Determine the (x, y) coordinate at the center of the cell enclosing the given text.  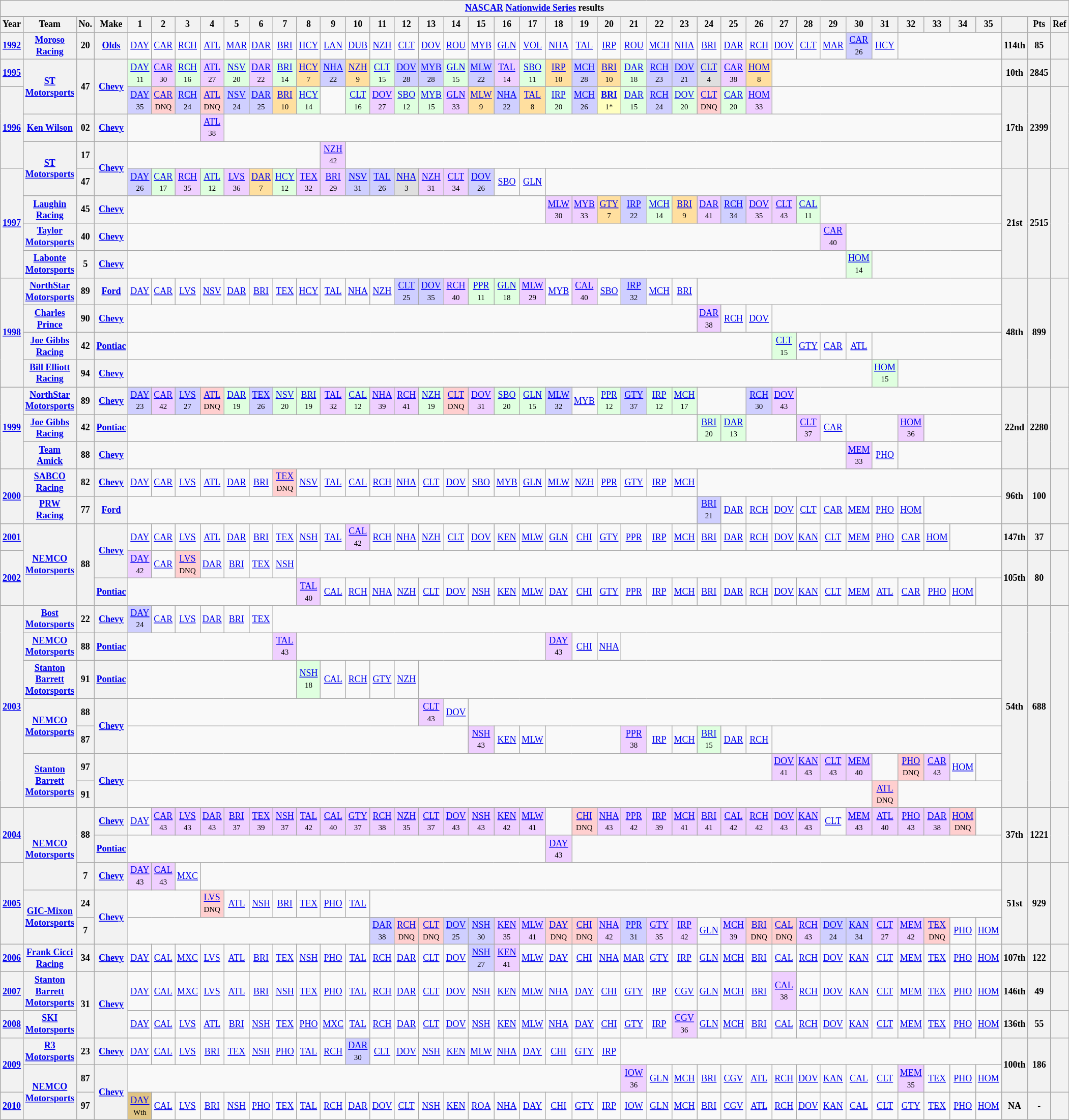
122 (1039, 958)
NASCAR Nationwide Series results (534, 8)
DAY42 (140, 565)
MLW22 (481, 73)
80 (1039, 578)
DAR7 (262, 182)
NZH35 (407, 821)
DOV20 (684, 100)
DAR15 (634, 100)
NSH18 (308, 680)
18 (559, 24)
82 (85, 483)
Moroso Racing (50, 46)
PPR12 (609, 401)
146th (1015, 991)
KEN42 (507, 821)
HOM15 (885, 373)
CARDNQ (163, 100)
14 (456, 24)
HOM36 (911, 428)
DAR18 (634, 73)
2004 (12, 835)
PHO43 (911, 821)
BRI21 (709, 510)
MCH39 (734, 931)
TAL14 (507, 73)
MLW30 (559, 210)
13 (431, 24)
1 (140, 24)
688 (1039, 706)
2005 (12, 903)
IRP10 (559, 73)
Pts (1039, 24)
BRI9 (684, 210)
Frank Cicci Racing (50, 958)
Team (50, 24)
CAR26 (859, 46)
MCH26 (585, 100)
Ref (1060, 24)
CLT16 (358, 100)
NSH37 (285, 821)
929 (1039, 903)
35 (988, 24)
Bost Motorsports (50, 619)
1992 (12, 46)
02 (85, 128)
NZH42 (333, 155)
33 (937, 24)
BRI14 (285, 73)
MEM42 (911, 931)
DOV27 (382, 100)
BRI19 (308, 401)
NZH31 (431, 182)
CAL38 (784, 991)
CAR40 (833, 237)
17th (1015, 127)
PPR31 (634, 931)
DAY24 (140, 619)
MLW29 (532, 291)
2000 (12, 496)
NSV31 (358, 182)
2007 (12, 991)
MLW32 (559, 401)
1996 (12, 127)
25 (734, 24)
6 (262, 24)
CAR30 (163, 73)
26 (759, 24)
CAR42 (163, 401)
54th (1015, 706)
DAR19 (237, 401)
Bill Elliott Racing (50, 373)
Laughin Racing (50, 210)
DAY26 (140, 182)
CLT34 (456, 182)
30 (859, 24)
MYB33 (585, 210)
CALDNQ (784, 931)
TAL8 (532, 100)
4 (212, 24)
- (1039, 1106)
BRI29 (333, 182)
GTY7 (609, 210)
186 (1039, 1065)
TEX39 (262, 821)
107th (1015, 958)
DAY23 (140, 401)
2006 (12, 958)
IRP20 (559, 100)
DOV25 (456, 931)
21 (634, 24)
ATL27 (212, 73)
1998 (12, 333)
NZH9 (358, 73)
8 (308, 24)
RCH41 (407, 401)
LVS27 (188, 401)
Ken Wilson (50, 128)
Team Amick (50, 455)
BRI15 (709, 740)
IRP42 (684, 931)
DAY11 (140, 73)
IRP32 (634, 291)
RCHDNQ (407, 931)
1997 (12, 223)
2515 (1039, 223)
22nd (1015, 428)
CAL12 (358, 401)
TAL32 (333, 401)
MEM33 (859, 455)
TEX26 (262, 401)
40 (85, 237)
DOV28 (407, 73)
IRP39 (659, 821)
IRP12 (659, 401)
2 (163, 24)
LVS36 (237, 182)
MCH14 (659, 210)
105th (1015, 578)
77 (85, 510)
29 (833, 24)
CLT27 (885, 931)
114th (1015, 46)
10 (358, 24)
2845 (1039, 73)
DOV21 (684, 73)
KEN35 (507, 931)
RCH42 (759, 821)
IRP22 (634, 210)
GLN18 (507, 291)
DAR41 (709, 210)
NHA3 (407, 182)
PPR38 (634, 740)
ATL40 (885, 821)
45 (85, 210)
MCH17 (684, 401)
MEM40 (859, 767)
SBO11 (532, 73)
CAL43 (163, 876)
94 (85, 373)
KAN34 (859, 931)
SABCO Racing (50, 483)
TAL43 (285, 646)
10th (1015, 73)
DAR43 (212, 821)
RCH30 (759, 401)
Olds (111, 46)
12 (407, 24)
CAR20 (734, 100)
TAL26 (382, 182)
LAN (333, 46)
19 (585, 24)
MCH28 (585, 73)
IOW36 (634, 1079)
NHA42 (609, 931)
PPR42 (634, 821)
CAL11 (808, 210)
DOV24 (833, 931)
899 (1039, 333)
SKI Motorsports (50, 1024)
NSV24 (237, 100)
GTY35 (659, 931)
NZH19 (431, 401)
48th (1015, 333)
2009 (12, 1065)
DOV41 (784, 767)
NSH30 (481, 931)
RCH23 (659, 73)
DUB (358, 46)
147th (1015, 537)
GLN33 (456, 100)
90 (85, 319)
1995 (12, 73)
RCH35 (188, 182)
No. (85, 24)
51st (1015, 903)
LVS43 (188, 821)
MEM43 (859, 821)
MYB28 (431, 73)
9 (333, 24)
SBO20 (507, 401)
1999 (12, 428)
HOM33 (759, 100)
2399 (1039, 127)
TAL40 (308, 592)
ROA (481, 1106)
HCY12 (285, 182)
BRIDNQ (759, 931)
BRI37 (237, 821)
IOW (634, 1106)
MLW9 (481, 100)
DOV31 (481, 401)
DAR22 (262, 73)
SBO12 (407, 100)
Year (12, 24)
CGV36 (684, 1024)
MCH41 (684, 821)
MEM35 (911, 1079)
ATL12 (212, 182)
2280 (1039, 428)
2001 (12, 537)
DOV26 (481, 182)
TEX32 (308, 182)
VOL (532, 46)
TAL42 (308, 821)
PHODNQ (911, 767)
DAY35 (140, 100)
2010 (12, 1106)
HCY7 (308, 73)
21st (1015, 223)
15 (481, 24)
55 (1039, 1024)
RCH34 (734, 210)
CAR17 (163, 182)
100 (1039, 496)
85 (1039, 46)
100th (1015, 1065)
27 (784, 24)
3 (188, 24)
CAR38 (734, 73)
32 (911, 24)
BRI20 (709, 428)
CLT4 (709, 73)
MYB15 (431, 100)
Charles Prince (50, 319)
RCH40 (456, 291)
Taylor Motorsports (50, 237)
CLT25 (407, 291)
RCH16 (188, 73)
136th (1015, 1024)
DAR25 (262, 100)
Make (111, 24)
1221 (1039, 835)
11 (382, 24)
Labonte Motorsports (50, 264)
DAYWth (140, 1106)
37th (1015, 835)
DAYDNQ (559, 931)
R3 Motorsports (50, 1051)
2008 (12, 1024)
16 (507, 24)
HCY14 (308, 100)
37 (1039, 537)
28 (808, 24)
GIC-Mixon Motorsports (50, 917)
49 (1039, 991)
RCH38 (382, 821)
PRW Racing (50, 510)
DAR30 (358, 1051)
NHA43 (609, 821)
NA (1015, 1106)
KEN41 (507, 958)
NHA39 (382, 401)
2003 (12, 706)
NSH27 (481, 958)
DAR13 (734, 428)
RCH43 (808, 931)
HOM14 (859, 264)
96th (1015, 496)
HOM8 (759, 73)
PPR11 (481, 291)
2002 (12, 578)
HOMDNQ (963, 821)
BRI41 (709, 821)
ATL38 (212, 128)
BRI1* (609, 100)
